Capture the cell that displays the provided text and extract its (x, y) central coordinate. 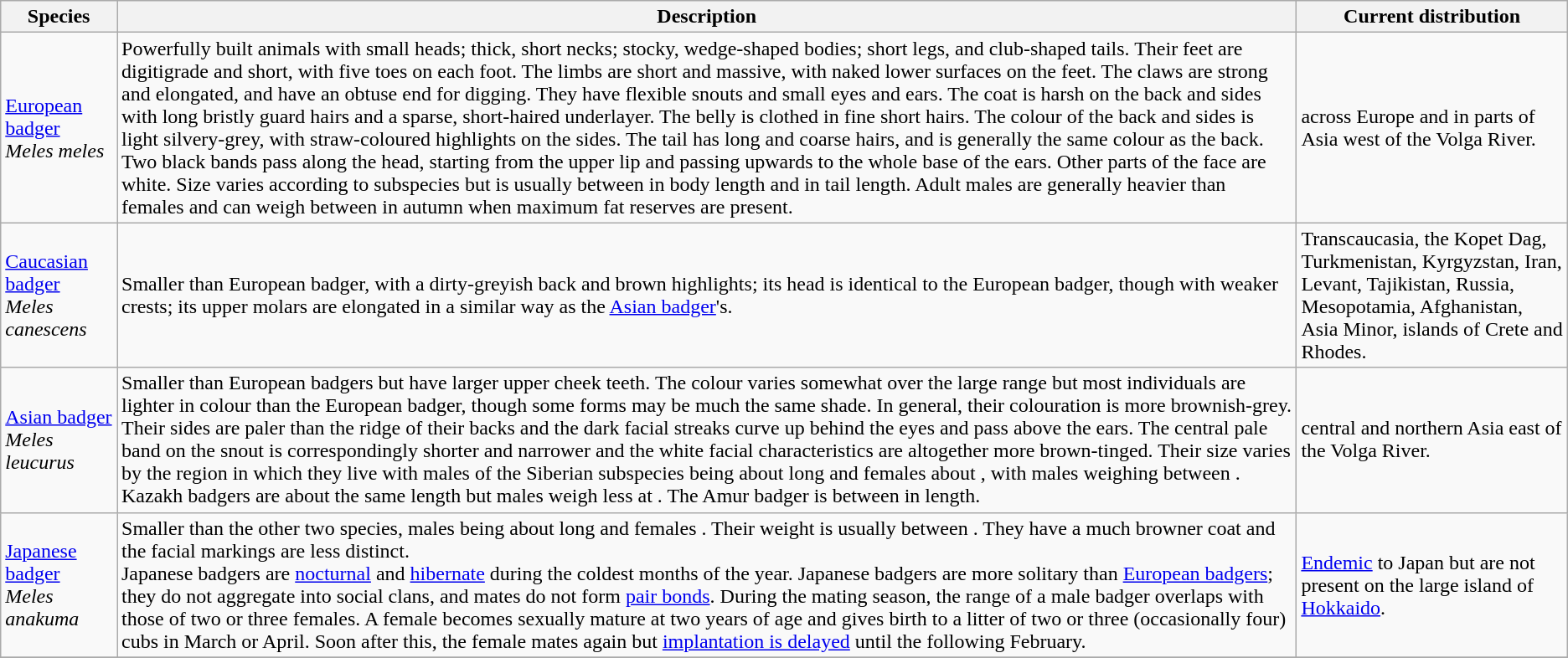
Endemic to Japan but are not present on the large island of Hokkaido. (1432, 584)
Current distribution (1432, 17)
Species (59, 17)
European badger Meles meles (59, 127)
Caucasian badger Meles canescens (59, 295)
Japanese badger Meles anakuma (59, 584)
across Europe and in parts of Asia west of the Volga River. (1432, 127)
Description (707, 17)
central and northern Asia east of the Volga River. (1432, 440)
Asian badger Meles leucurus (59, 440)
